From the cell containing the given text, extract its center point as (X, Y) coordinate. 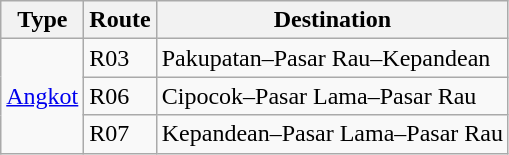
Route (120, 20)
Kepandean–Pasar Lama–Pasar Rau (332, 134)
Cipocok–Pasar Lama–Pasar Rau (332, 96)
R03 (120, 58)
Destination (332, 20)
R06 (120, 96)
Type (42, 20)
Angkot (42, 96)
Pakupatan–Pasar Rau–Kepandean (332, 58)
R07 (120, 134)
